Scan for the cell matching the given text and deliver its (X, Y) coordinate at center. 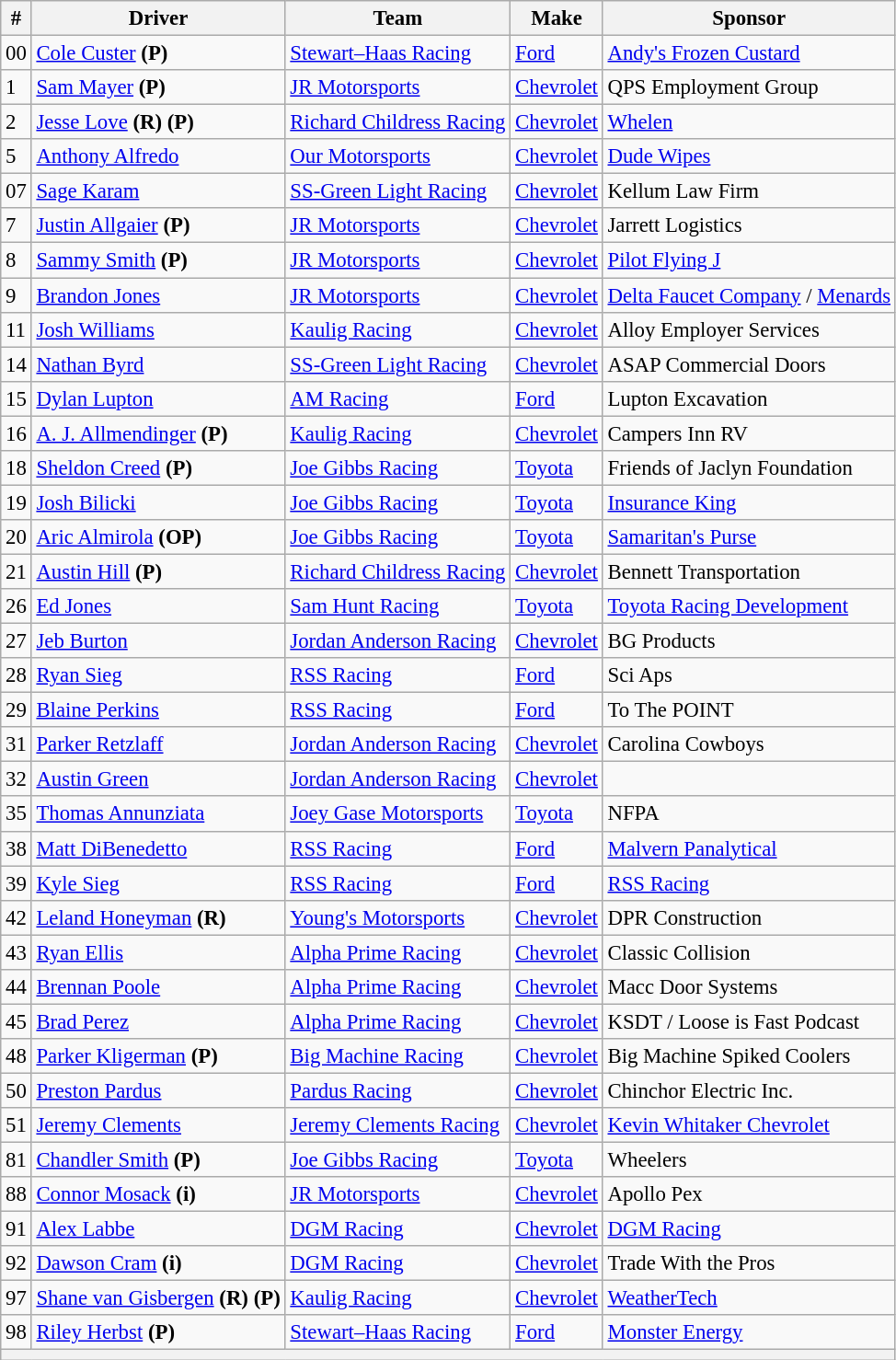
QPS Employment Group (749, 87)
8 (17, 260)
20 (17, 537)
Ryan Sieg (158, 675)
Thomas Annunziata (158, 814)
Sammy Smith (P) (158, 260)
16 (17, 433)
Cole Custer (P) (158, 53)
Kyle Sieg (158, 883)
Sheldon Creed (P) (158, 468)
Jesse Love (R) (P) (158, 122)
81 (17, 1160)
AM Racing (397, 398)
Pilot Flying J (749, 260)
11 (17, 329)
To The POINT (749, 710)
Brandon Jones (158, 295)
Carolina Cowboys (749, 744)
Monster Energy (749, 1333)
Andy's Frozen Custard (749, 53)
Young's Motorsports (397, 917)
Make (557, 18)
15 (17, 398)
Dawson Cram (i) (158, 1263)
Classic Collision (749, 952)
Blaine Perkins (158, 710)
5 (17, 156)
Toyota Racing Development (749, 606)
Campers Inn RV (749, 433)
WeatherTech (749, 1298)
Macc Door Systems (749, 987)
A. J. Allmendinger (P) (158, 433)
26 (17, 606)
00 (17, 53)
Whelen (749, 122)
Samaritan's Purse (749, 537)
Driver (158, 18)
7 (17, 225)
Riley Herbst (P) (158, 1333)
Josh Williams (158, 329)
31 (17, 744)
Parker Kligerman (P) (158, 1056)
21 (17, 571)
Pardus Racing (397, 1090)
Kellum Law Firm (749, 191)
Alex Labbe (158, 1229)
Sam Hunt Racing (397, 606)
Alloy Employer Services (749, 329)
07 (17, 191)
48 (17, 1056)
ASAP Commercial Doors (749, 364)
Nathan Byrd (158, 364)
35 (17, 814)
Austin Hill (P) (158, 571)
38 (17, 848)
42 (17, 917)
Austin Green (158, 779)
Chinchor Electric Inc. (749, 1090)
Preston Pardus (158, 1090)
51 (17, 1125)
Justin Allgaier (P) (158, 225)
Joey Gase Motorsports (397, 814)
Connor Mosack (i) (158, 1194)
Aric Almirola (OP) (158, 537)
Big Machine Racing (397, 1056)
Anthony Alfredo (158, 156)
Lupton Excavation (749, 398)
Delta Faucet Company / Menards (749, 295)
28 (17, 675)
50 (17, 1090)
14 (17, 364)
Kevin Whitaker Chevrolet (749, 1125)
32 (17, 779)
1 (17, 87)
Sponsor (749, 18)
Trade With the Pros (749, 1263)
97 (17, 1298)
27 (17, 641)
Team (397, 18)
Apollo Pex (749, 1194)
Malvern Panalytical (749, 848)
29 (17, 710)
44 (17, 987)
88 (17, 1194)
Brad Perez (158, 1021)
Parker Retzlaff (158, 744)
Dude Wipes (749, 156)
43 (17, 952)
Big Machine Spiked Coolers (749, 1056)
Dylan Lupton (158, 398)
2 (17, 122)
KSDT / Loose is Fast Podcast (749, 1021)
Shane van Gisbergen (R) (P) (158, 1298)
# (17, 18)
Josh Bilicki (158, 502)
Jeremy Clements (158, 1125)
18 (17, 468)
Sam Mayer (P) (158, 87)
Bennett Transportation (749, 571)
Sage Karam (158, 191)
Ryan Ellis (158, 952)
NFPA (749, 814)
9 (17, 295)
91 (17, 1229)
Brennan Poole (158, 987)
19 (17, 502)
Chandler Smith (P) (158, 1160)
Insurance King (749, 502)
Our Motorsports (397, 156)
Sci Aps (749, 675)
Matt DiBenedetto (158, 848)
Jeb Burton (158, 641)
Leland Honeyman (R) (158, 917)
98 (17, 1333)
92 (17, 1263)
BG Products (749, 641)
Wheelers (749, 1160)
Jeremy Clements Racing (397, 1125)
39 (17, 883)
Ed Jones (158, 606)
45 (17, 1021)
Friends of Jaclyn Foundation (749, 468)
DPR Construction (749, 917)
Jarrett Logistics (749, 225)
